Identify which cell holds the provided text, then report its (x, y) central coordinate. 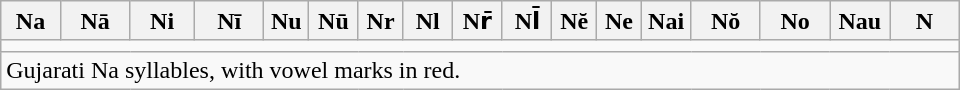
Na (31, 21)
Nr (380, 21)
Nu (286, 21)
Nŏ (726, 21)
Nī (229, 21)
Nau (860, 21)
Gujarati Na syllables, with vowel marks in red. (480, 70)
Ne (620, 21)
Nr̄ (478, 21)
No (795, 21)
Ni (162, 21)
Nā (95, 21)
Nl (428, 21)
N (925, 21)
Nū (334, 21)
Nai (666, 21)
Nl̄ (527, 21)
Nĕ (574, 21)
